Find where the given text appears and provide that cell's center as [x, y] coordinate. 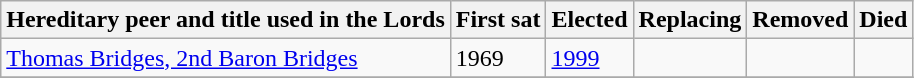
1999 [590, 58]
Removed [800, 20]
1969 [498, 58]
Died [884, 20]
Replacing [690, 20]
Elected [590, 20]
Thomas Bridges, 2nd Baron Bridges [226, 58]
Hereditary peer and title used in the Lords [226, 20]
First sat [498, 20]
